Extract the [X, Y] coordinate from the center of the cell holding the provided text.  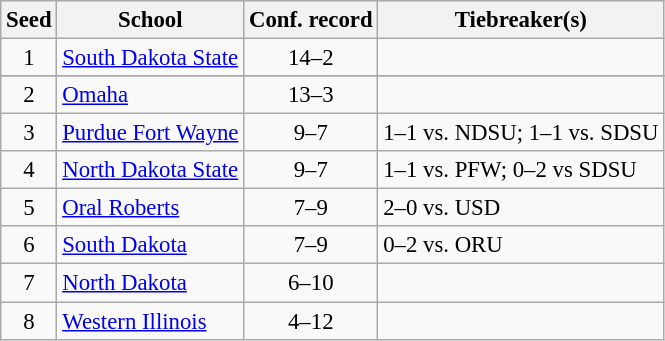
13–3 [311, 95]
Tiebreaker(s) [521, 20]
14–2 [311, 58]
South Dakota [150, 245]
1 [29, 58]
North Dakota [150, 283]
Conf. record [311, 20]
South Dakota State [150, 58]
0–2 vs. ORU [521, 245]
8 [29, 321]
3 [29, 133]
5 [29, 208]
1–1 vs. PFW; 0–2 vs SDSU [521, 170]
Oral Roberts [150, 208]
Purdue Fort Wayne [150, 133]
6–10 [311, 283]
North Dakota State [150, 170]
6 [29, 245]
School [150, 20]
7 [29, 283]
2 [29, 95]
Seed [29, 20]
Western Illinois [150, 321]
1–1 vs. NDSU; 1–1 vs. SDSU [521, 133]
Omaha [150, 95]
4–12 [311, 321]
2–0 vs. USD [521, 208]
4 [29, 170]
